Return [X, Y] of the center of cell containing provided text 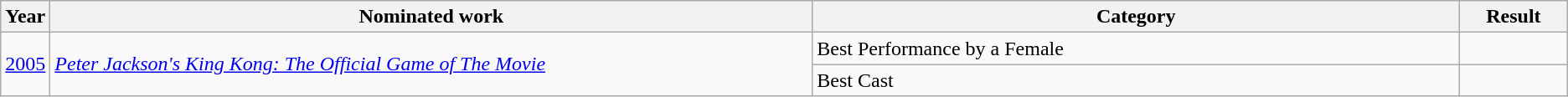
Nominated work [431, 17]
Year [25, 17]
Best Cast [1136, 80]
Category [1136, 17]
Best Performance by a Female [1136, 48]
Peter Jackson's King Kong: The Official Game of The Movie [431, 64]
2005 [25, 64]
Result [1514, 17]
